Pinpoint the cell where the given text exists, returning its (x, y) midpoint coordinate. 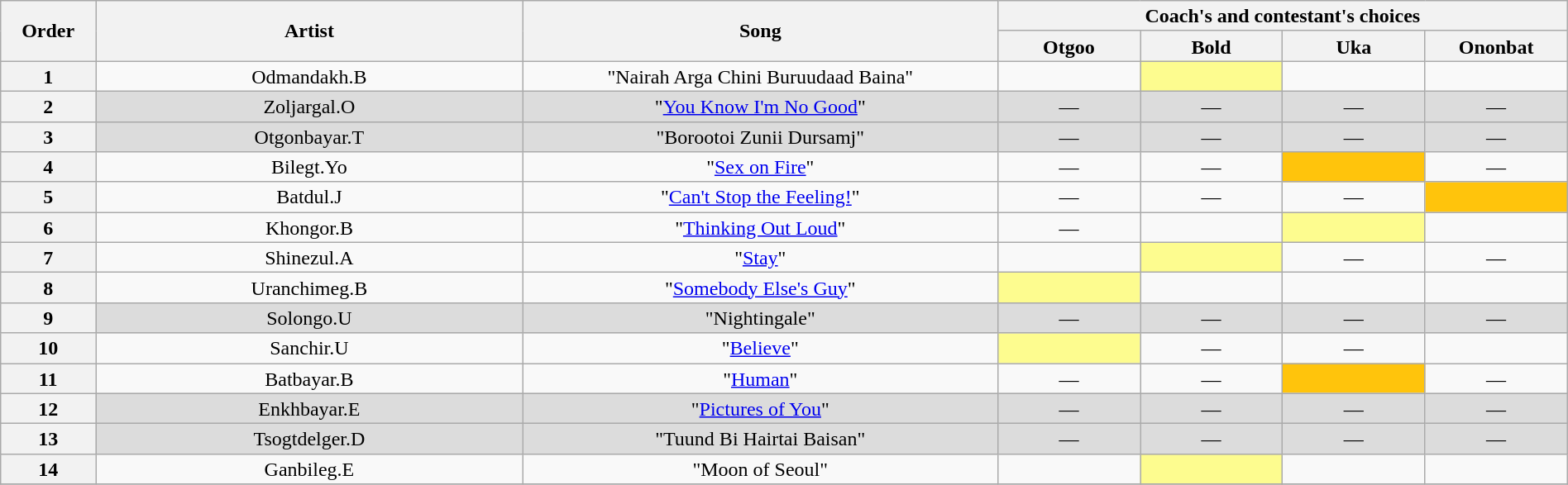
Odmandakh.B (309, 76)
4 (48, 167)
Batdul.J (309, 197)
Zoljargal.O (309, 106)
"Tuund Bi Hairtai Baisan" (760, 440)
7 (48, 258)
"Human" (760, 378)
Batbayar.B (309, 378)
Khongor.B (309, 228)
Ononbat (1496, 46)
"Moon of Seoul" (760, 469)
Order (48, 31)
Uranchimeg.B (309, 288)
Uka (1354, 46)
Enkhbayar.E (309, 408)
"Somebody Else's Guy" (760, 288)
"Sex on Fire" (760, 167)
"Nightingale" (760, 317)
13 (48, 440)
"Nairah Arga Chini Buruudaad Baina" (760, 76)
2 (48, 106)
Sanchir.U (309, 349)
11 (48, 378)
6 (48, 228)
Otgoo (1068, 46)
5 (48, 197)
Artist (309, 31)
Song (760, 31)
"You Know I'm No Good" (760, 106)
"Pictures of You" (760, 408)
14 (48, 469)
1 (48, 76)
Ganbileg.E (309, 469)
9 (48, 317)
Coach's and contestant's choices (1282, 17)
12 (48, 408)
10 (48, 349)
Bilegt.Yo (309, 167)
"Stay" (760, 258)
Shinezul.A (309, 258)
"Borootoi Zunii Dursamj" (760, 137)
Solongo.U (309, 317)
"Believe" (760, 349)
"Thinking Out Loud" (760, 228)
Tsogtdelger.D (309, 440)
3 (48, 137)
Bold (1212, 46)
Otgonbayar.T (309, 137)
8 (48, 288)
"Can't Stop the Feeling!" (760, 197)
